Provide the [x, y] coordinate of the cell's center where the given text is located.  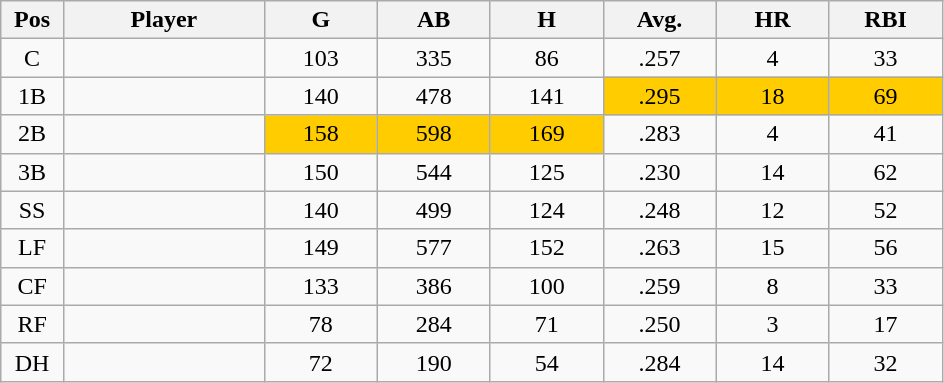
124 [546, 210]
133 [320, 286]
.230 [660, 172]
86 [546, 58]
RBI [886, 20]
499 [434, 210]
.263 [660, 248]
.250 [660, 324]
386 [434, 286]
.248 [660, 210]
71 [546, 324]
2B [32, 134]
DH [32, 362]
AB [434, 20]
284 [434, 324]
598 [434, 134]
141 [546, 96]
Pos [32, 20]
HR [772, 20]
52 [886, 210]
32 [886, 362]
69 [886, 96]
149 [320, 248]
62 [886, 172]
544 [434, 172]
CF [32, 286]
72 [320, 362]
18 [772, 96]
17 [886, 324]
1B [32, 96]
.295 [660, 96]
SS [32, 210]
152 [546, 248]
LF [32, 248]
577 [434, 248]
78 [320, 324]
.259 [660, 286]
478 [434, 96]
335 [434, 58]
.284 [660, 362]
G [320, 20]
Player [164, 20]
RF [32, 324]
C [32, 58]
100 [546, 286]
12 [772, 210]
3B [32, 172]
8 [772, 286]
41 [886, 134]
190 [434, 362]
169 [546, 134]
150 [320, 172]
.283 [660, 134]
H [546, 20]
158 [320, 134]
125 [546, 172]
56 [886, 248]
Avg. [660, 20]
54 [546, 362]
3 [772, 324]
103 [320, 58]
15 [772, 248]
.257 [660, 58]
